Determine the (X, Y) coordinate at the center of the cell enclosing the given text.  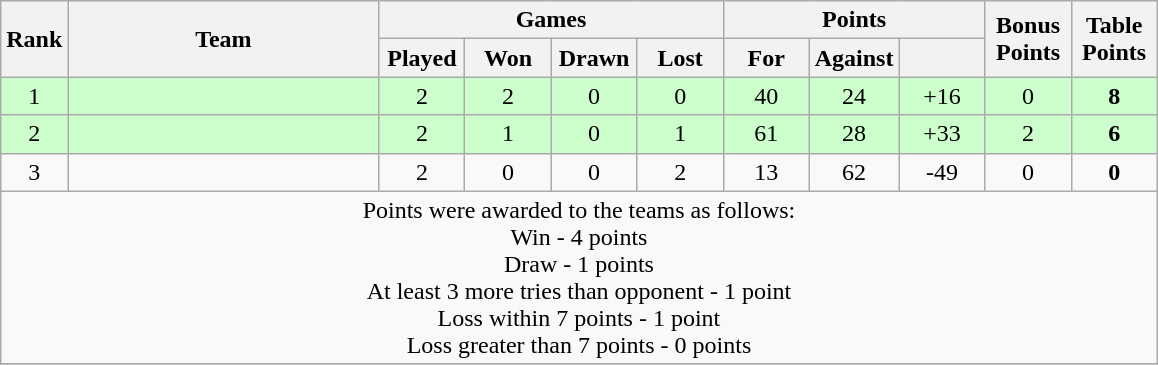
Won (508, 58)
3 (34, 172)
+33 (942, 134)
6 (1114, 134)
28 (854, 134)
For (766, 58)
61 (766, 134)
BonusPoints (1028, 39)
Team (224, 39)
Points (854, 20)
Rank (34, 39)
Played (422, 58)
-49 (942, 172)
Games (551, 20)
Lost (680, 58)
Against (854, 58)
Table Points (1114, 39)
Drawn (594, 58)
8 (1114, 96)
40 (766, 96)
13 (766, 172)
+16 (942, 96)
62 (854, 172)
24 (854, 96)
